Scan for the cell matching the given text and deliver its (X, Y) coordinate at center. 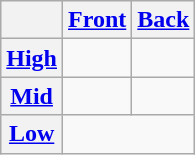
High (32, 58)
Front (98, 20)
Mid (32, 96)
Back (164, 20)
Low (32, 134)
